Return the (X, Y) coordinate for the center point of the cell that contains the specified text.  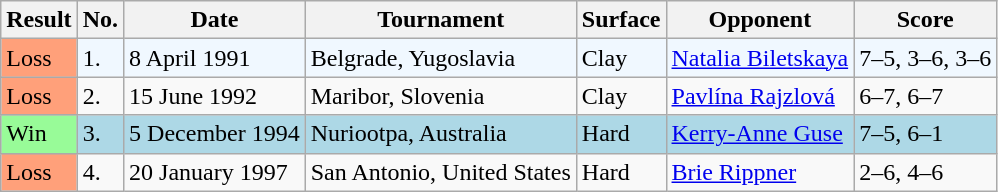
No. (100, 20)
3. (100, 134)
Pavlína Rajzlová (760, 96)
Belgrade, Yugoslavia (440, 58)
2–6, 4–6 (926, 172)
5 December 1994 (215, 134)
Result (39, 20)
Surface (621, 20)
8 April 1991 (215, 58)
2. (100, 96)
7–5, 3–6, 3–6 (926, 58)
4. (100, 172)
Maribor, Slovenia (440, 96)
Natalia Biletskaya (760, 58)
20 January 1997 (215, 172)
15 June 1992 (215, 96)
Opponent (760, 20)
San Antonio, United States (440, 172)
1. (100, 58)
Tournament (440, 20)
Nuriootpa, Australia (440, 134)
Score (926, 20)
Kerry-Anne Guse (760, 134)
6–7, 6–7 (926, 96)
Date (215, 20)
Brie Rippner (760, 172)
Win (39, 134)
7–5, 6–1 (926, 134)
